Return the (X, Y) coordinate for the center point of the cell that contains the specified text.  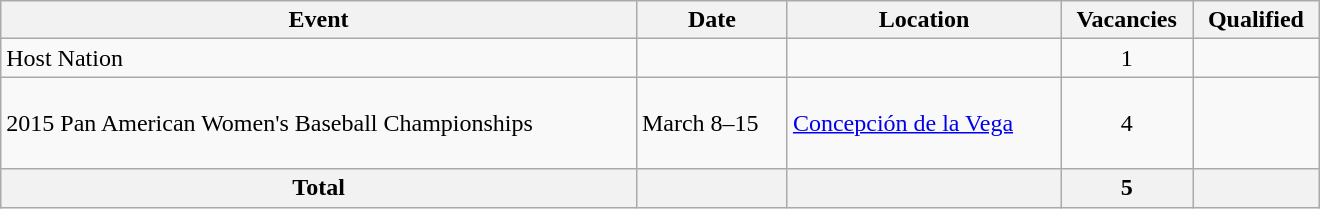
Location (924, 20)
Host Nation (319, 58)
Vacancies (1127, 20)
1 (1127, 58)
Date (712, 20)
Event (319, 20)
Qualified (1256, 20)
March 8–15 (712, 123)
5 (1127, 188)
2015 Pan American Women's Baseball Championships (319, 123)
Total (319, 188)
4 (1127, 123)
Concepción de la Vega (924, 123)
